Return [X, Y] of the center of cell containing provided text 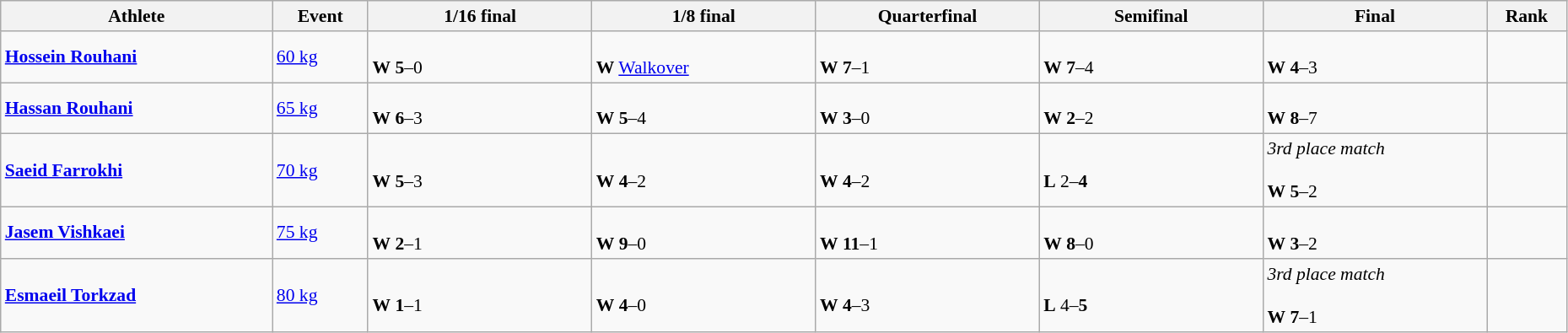
W Walkover [703, 57]
W 3–2 [1375, 233]
W 2–1 [479, 233]
W 8–7 [1375, 108]
3rd place matchW 5–2 [1375, 170]
80 kg [321, 295]
70 kg [321, 170]
Saeid Farrokhi [137, 170]
W 8–0 [1150, 233]
Hossein Rouhani [137, 57]
W 5–3 [479, 170]
Rank [1527, 16]
W 7–4 [1150, 57]
Hassan Rouhani [137, 108]
3rd place matchW 7–1 [1375, 295]
Semifinal [1150, 16]
60 kg [321, 57]
65 kg [321, 108]
1/8 final [703, 16]
L 4–5 [1150, 295]
Jasem Vishkaei [137, 233]
W 2–2 [1150, 108]
Athlete [137, 16]
W 5–0 [479, 57]
W 4–0 [703, 295]
W 1–1 [479, 295]
W 9–0 [703, 233]
W 6–3 [479, 108]
W 7–1 [928, 57]
W 5–4 [703, 108]
75 kg [321, 233]
Event [321, 16]
L 2–4 [1150, 170]
1/16 final [479, 16]
Quarterfinal [928, 16]
Esmaeil Torkzad [137, 295]
W 11–1 [928, 233]
Final [1375, 16]
W 3–0 [928, 108]
